Detect which cell encompasses the target text, then output its [X, Y] center coordinate. 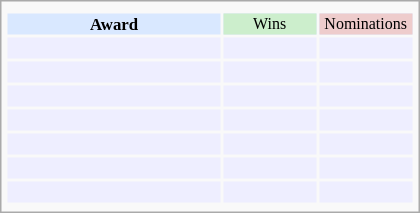
Wins [270, 24]
Award [114, 24]
Nominations [366, 24]
